Extract the [x, y] coordinate from the center of the cell holding the provided text.  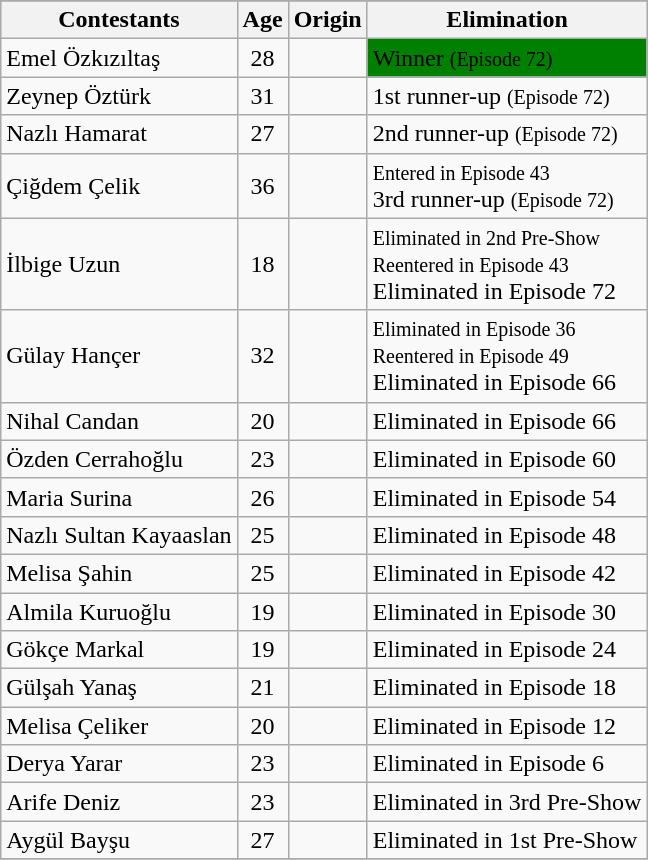
Özden Cerrahoğlu [119, 459]
Age [262, 20]
Maria Surina [119, 497]
Eliminated in 2nd Pre-Show Reentered in Episode 43 Eliminated in Episode 72 [507, 264]
18 [262, 264]
Elimination [507, 20]
Eliminated in 3rd Pre-Show [507, 802]
Eliminated in Episode 60 [507, 459]
Derya Yarar [119, 764]
Eliminated in Episode 36 Reentered in Episode 49 Eliminated in Episode 66 [507, 356]
Almila Kuruoğlu [119, 611]
28 [262, 58]
Zeynep Öztürk [119, 96]
Eliminated in Episode 54 [507, 497]
Entered in Episode 43 3rd runner-up (Episode 72) [507, 186]
Çiğdem Çelik [119, 186]
Origin [328, 20]
Eliminated in Episode 30 [507, 611]
Arife Deniz [119, 802]
Nazlı Hamarat [119, 134]
Eliminated in Episode 48 [507, 535]
Eliminated in 1st Pre-Show [507, 840]
Winner (Episode 72) [507, 58]
1st runner-up (Episode 72) [507, 96]
Nihal Candan [119, 421]
Melisa Şahin [119, 573]
21 [262, 688]
Gökçe Markal [119, 650]
26 [262, 497]
Gülay Hançer [119, 356]
2nd runner-up (Episode 72) [507, 134]
Aygül Bayşu [119, 840]
Emel Özkızıltaş [119, 58]
Eliminated in Episode 12 [507, 726]
Contestants [119, 20]
Eliminated in Episode 66 [507, 421]
İlbige Uzun [119, 264]
36 [262, 186]
32 [262, 356]
Eliminated in Episode 42 [507, 573]
Melisa Çeliker [119, 726]
31 [262, 96]
Eliminated in Episode 18 [507, 688]
Eliminated in Episode 24 [507, 650]
Nazlı Sultan Kayaaslan [119, 535]
Gülşah Yanaş [119, 688]
Eliminated in Episode 6 [507, 764]
